Search for the cell housing the specified text and yield its [X, Y] center coordinate. 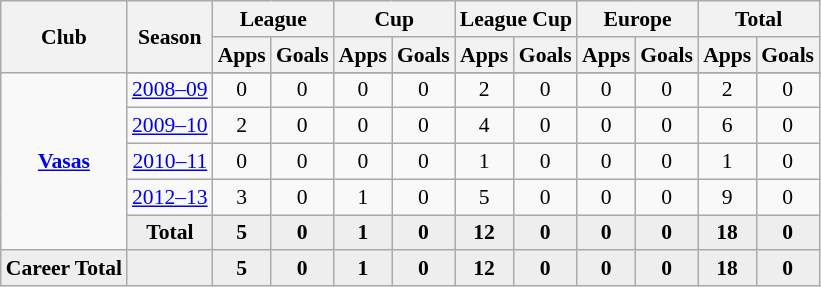
League Cup [516, 19]
Club [64, 36]
League [274, 19]
2010–11 [170, 162]
2009–10 [170, 126]
Vasas [64, 161]
Cup [394, 19]
4 [484, 126]
Season [170, 36]
3 [242, 197]
6 [727, 126]
9 [727, 197]
Career Total [64, 269]
Europe [638, 19]
2008–09 [170, 90]
2012–13 [170, 197]
